Determine the [x, y] coordinate at the center of the cell enclosing the given text.  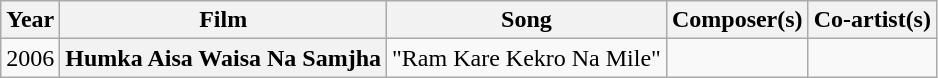
Co-artist(s) [872, 20]
Year [30, 20]
2006 [30, 58]
Composer(s) [737, 20]
Film [224, 20]
Song [527, 20]
Humka Aisa Waisa Na Samjha [224, 58]
"Ram Kare Kekro Na Mile" [527, 58]
